Return the (x, y) coordinate for the center point of the cell that contains the specified text.  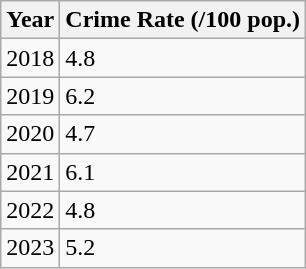
2023 (30, 248)
Year (30, 20)
2020 (30, 134)
2019 (30, 96)
5.2 (183, 248)
2018 (30, 58)
6.2 (183, 96)
4.7 (183, 134)
2021 (30, 172)
Crime Rate (/100 pop.) (183, 20)
2022 (30, 210)
6.1 (183, 172)
